Return (X, Y) of the center of cell containing provided text 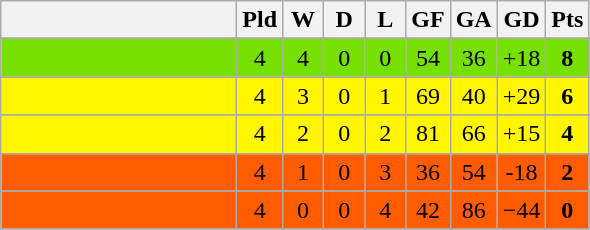
+15 (522, 134)
Pts (568, 20)
GF (428, 20)
6 (568, 96)
−44 (522, 210)
66 (474, 134)
42 (428, 210)
W (304, 20)
L (386, 20)
+29 (522, 96)
86 (474, 210)
GD (522, 20)
GA (474, 20)
81 (428, 134)
69 (428, 96)
D (344, 20)
8 (568, 58)
-18 (522, 172)
40 (474, 96)
+18 (522, 58)
Pld (260, 20)
